Provide the [X, Y] coordinate of the cell's center where the given text is located.  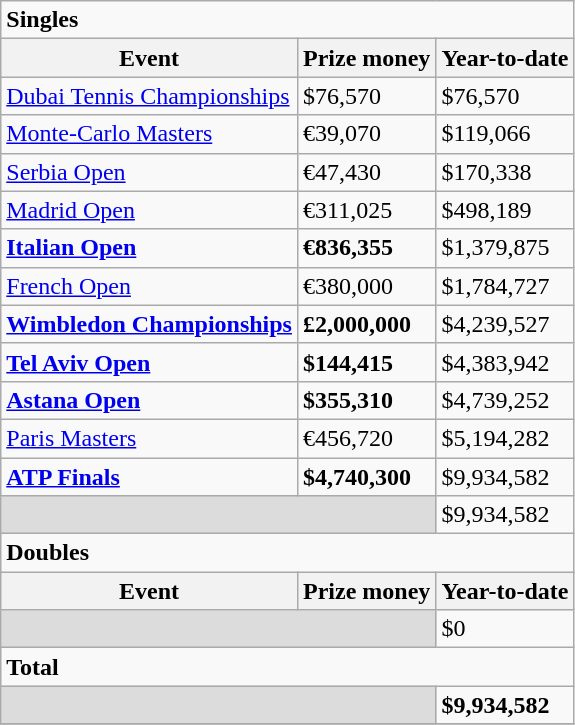
French Open [150, 286]
$1,379,875 [505, 248]
Madrid Open [150, 210]
$1,784,727 [505, 286]
€311,025 [366, 210]
$119,066 [505, 134]
$4,739,252 [505, 400]
Astana Open [150, 400]
€39,070 [366, 134]
€47,430 [366, 172]
€836,355 [366, 248]
$4,239,527 [505, 324]
Total [288, 667]
$4,383,942 [505, 362]
Italian Open [150, 248]
€456,720 [366, 438]
Serbia Open [150, 172]
ATP Finals [150, 477]
$170,338 [505, 172]
Wimbledon Championships [150, 324]
$144,415 [366, 362]
Tel Aviv Open [150, 362]
Paris Masters [150, 438]
Doubles [288, 553]
£2,000,000 [366, 324]
Singles [288, 20]
$5,194,282 [505, 438]
€380,000 [366, 286]
$498,189 [505, 210]
$0 [505, 629]
Dubai Tennis Championships [150, 96]
Monte-Carlo Masters [150, 134]
$355,310 [366, 400]
$4,740,300 [366, 477]
